From the cell containing the given text, extract its center point as (X, Y) coordinate. 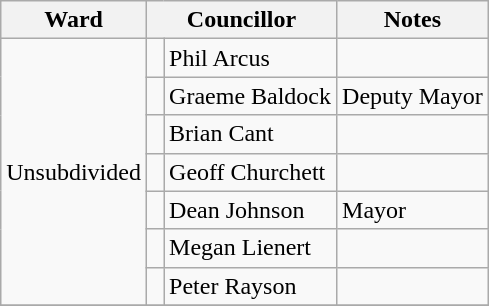
Mayor (413, 210)
Peter Rayson (250, 286)
Notes (413, 20)
Unsubdivided (74, 172)
Megan Lienert (250, 248)
Deputy Mayor (413, 96)
Councillor (241, 20)
Dean Johnson (250, 210)
Phil Arcus (250, 58)
Brian Cant (250, 134)
Geoff Churchett (250, 172)
Graeme Baldock (250, 96)
Ward (74, 20)
